Identify which cell holds the provided text, then report its (X, Y) central coordinate. 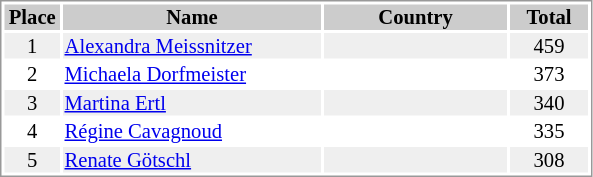
Country (416, 17)
459 (549, 46)
Martina Ertl (192, 103)
308 (549, 160)
335 (549, 131)
Place (32, 17)
Total (549, 17)
Name (192, 17)
5 (32, 160)
373 (549, 75)
Michaela Dorfmeister (192, 75)
1 (32, 46)
Renate Götschl (192, 160)
2 (32, 75)
340 (549, 103)
Alexandra Meissnitzer (192, 46)
Régine Cavagnoud (192, 131)
3 (32, 103)
4 (32, 131)
